For the text-containing cell, return its midpoint in [X, Y] coordinate format. 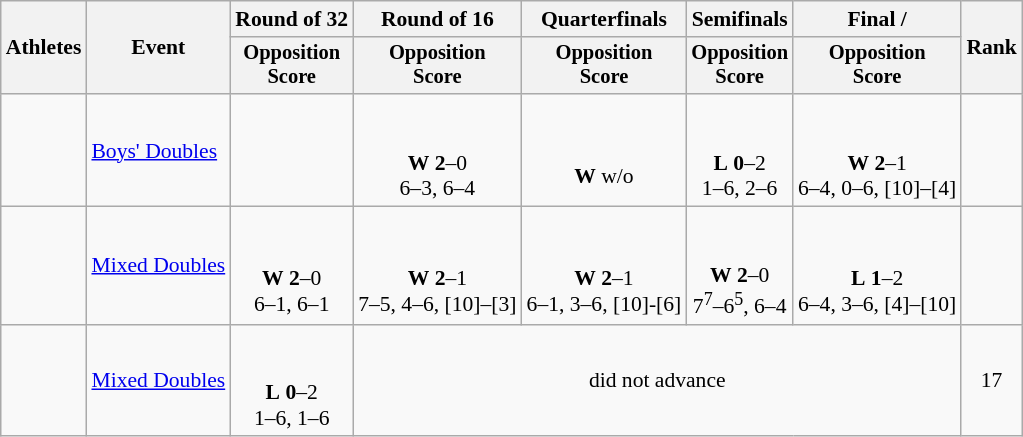
Round of 16 [437, 19]
L 0–2 1–6, 2–6 [740, 150]
L 0–2 1–6, 1–6 [292, 380]
Semifinals [740, 19]
Final / [877, 19]
Event [158, 48]
Quarterfinals [604, 19]
W w/o [604, 150]
W 2–0 77–65, 6–4 [740, 266]
Boys' Doubles [158, 150]
did not advance [657, 380]
17 [992, 380]
W 2–0 6–3, 6–4 [437, 150]
W 2–1 6–4, 0–6, [10]–[4] [877, 150]
L 1–2 6–4, 3–6, [4]–[10] [877, 266]
W 2–1 7–5, 4–6, [10]–[3] [437, 266]
W 2–1 6–1, 3–6, [10]-[6] [604, 266]
W 2–0 6–1, 6–1 [292, 266]
Rank [992, 48]
Round of 32 [292, 19]
Athletes [44, 48]
